Determine the (x, y) coordinate at the center of the cell enclosing the given text.  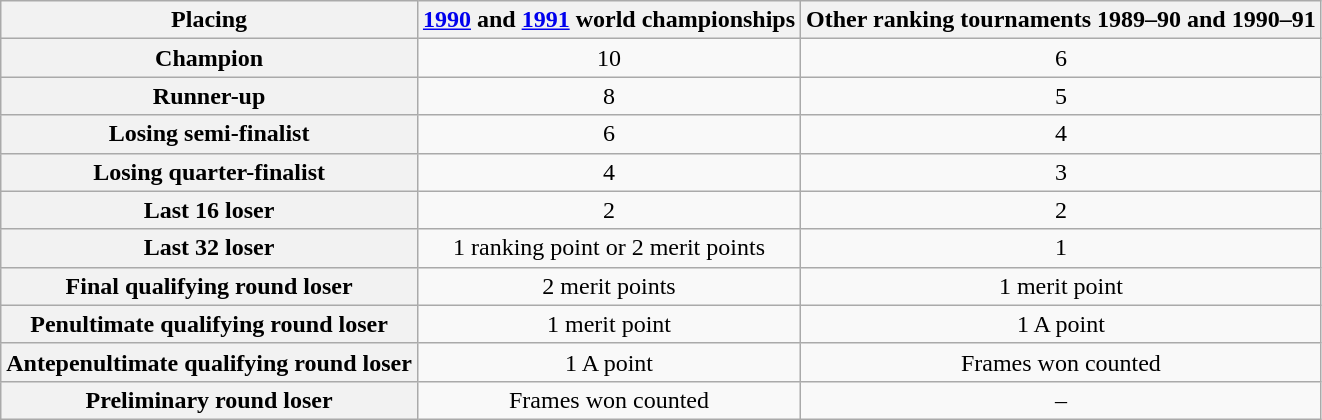
Antepenultimate qualifying round loser (210, 362)
5 (1062, 96)
2 merit points (608, 286)
Final qualifying round loser (210, 286)
3 (1062, 172)
8 (608, 96)
Runner-up (210, 96)
1990 and 1991 world championships (608, 20)
1 (1062, 248)
Placing (210, 20)
1 ranking point or 2 merit points (608, 248)
Last 32 loser (210, 248)
Last 16 loser (210, 210)
Losing quarter-finalist (210, 172)
10 (608, 58)
Losing semi-finalist (210, 134)
– (1062, 400)
Penultimate qualifying round loser (210, 324)
Champion (210, 58)
Other ranking tournaments 1989–90 and 1990–91 (1062, 20)
Preliminary round loser (210, 400)
